Identify which cell holds the provided text, then report its [x, y] central coordinate. 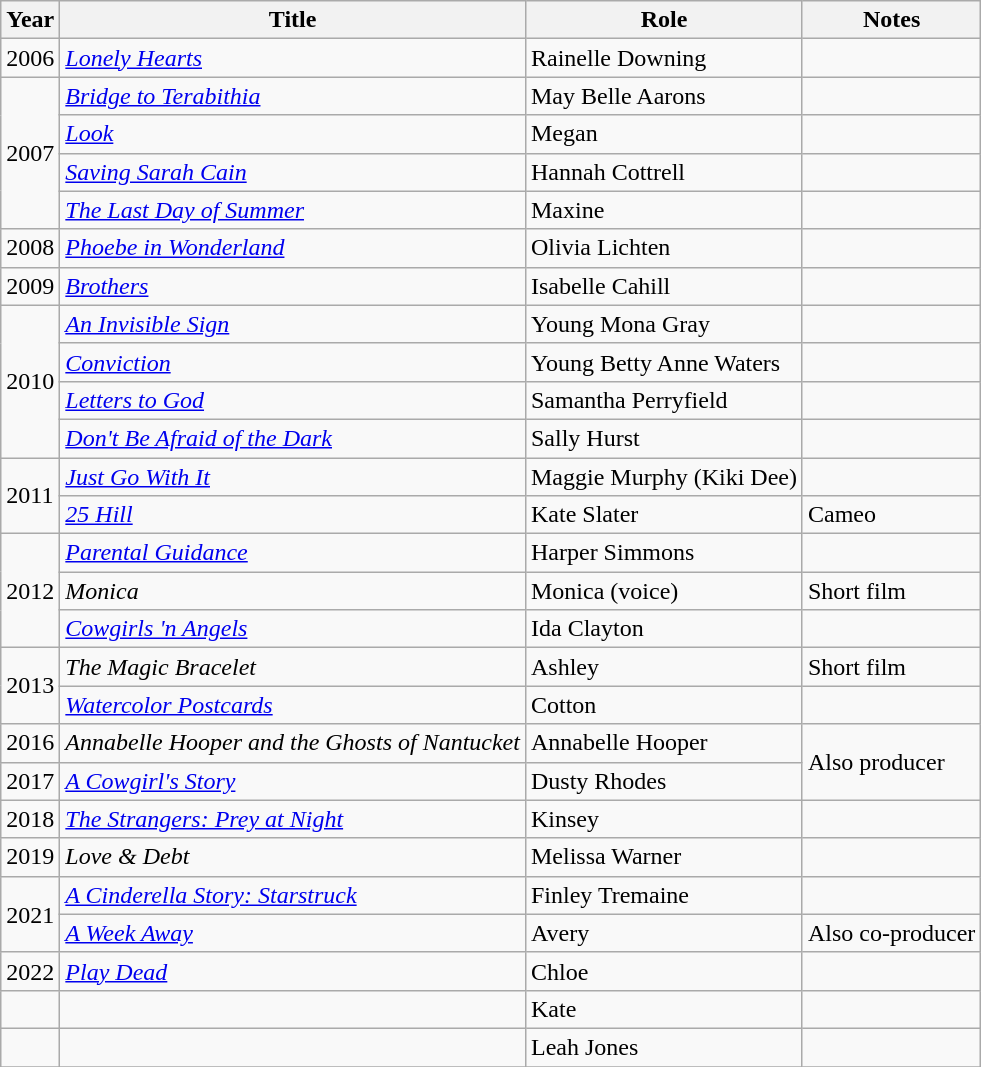
Look [293, 134]
2019 [30, 857]
Cotton [664, 705]
Maggie Murphy (Kiki Dee) [664, 477]
2007 [30, 153]
Ida Clayton [664, 629]
Maxine [664, 210]
Young Mona Gray [664, 324]
2006 [30, 58]
Letters to God [293, 400]
Leah Jones [664, 1047]
Conviction [293, 362]
2011 [30, 496]
Finley Tremaine [664, 895]
Don't Be Afraid of the Dark [293, 438]
Hannah Cottrell [664, 172]
Phoebe in Wonderland [293, 248]
Love & Debt [293, 857]
A Week Away [293, 933]
The Magic Bracelet [293, 667]
Watercolor Postcards [293, 705]
2018 [30, 819]
Monica [293, 591]
2010 [30, 381]
Notes [891, 20]
Just Go With It [293, 477]
2013 [30, 686]
Monica (voice) [664, 591]
2009 [30, 286]
A Cinderella Story: Starstruck [293, 895]
Saving Sarah Cain [293, 172]
Cameo [891, 515]
Ashley [664, 667]
2021 [30, 914]
Kate [664, 1009]
Dusty Rhodes [664, 781]
Young Betty Anne Waters [664, 362]
The Last Day of Summer [293, 210]
2022 [30, 971]
Lonely Hearts [293, 58]
Isabelle Cahill [664, 286]
Chloe [664, 971]
Olivia Lichten [664, 248]
Role [664, 20]
Title [293, 20]
May Belle Aarons [664, 96]
An Invisible Sign [293, 324]
Melissa Warner [664, 857]
Also producer [891, 762]
Annabelle Hooper [664, 743]
Harper Simmons [664, 553]
Kate Slater [664, 515]
25 Hill [293, 515]
Avery [664, 933]
The Strangers: Prey at Night [293, 819]
Cowgirls 'n Angels [293, 629]
Kinsey [664, 819]
Play Dead [293, 971]
Annabelle Hooper and the Ghosts of Nantucket [293, 743]
2016 [30, 743]
Samantha Perryfield [664, 400]
Megan [664, 134]
Brothers [293, 286]
Parental Guidance [293, 553]
Rainelle Downing [664, 58]
Sally Hurst [664, 438]
A Cowgirl's Story [293, 781]
Also co-producer [891, 933]
Year [30, 20]
2012 [30, 591]
Bridge to Terabithia [293, 96]
2017 [30, 781]
2008 [30, 248]
